Return (x, y) of the center of cell containing provided text 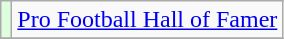
Pro Football Hall of Famer (148, 20)
